Provide the (X, Y) coordinate of the cell's center where the given text is located.  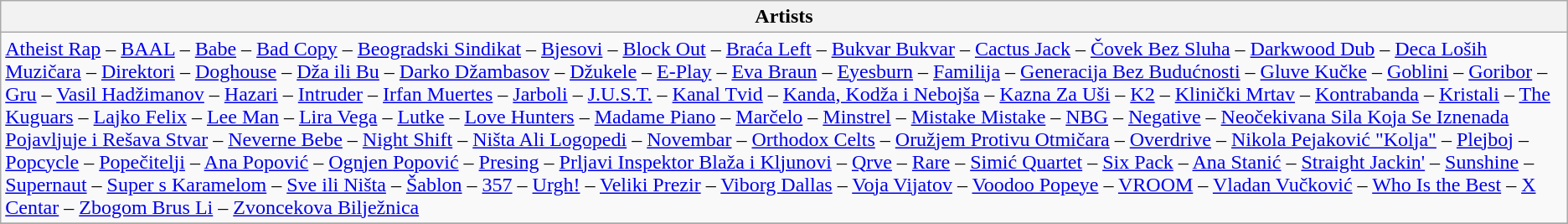
Artists (784, 17)
